For the text-containing cell, return its midpoint in (x, y) coordinate format. 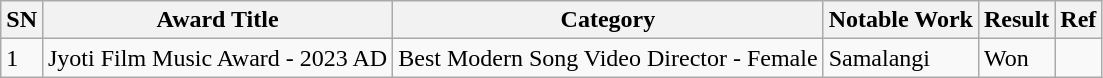
SN (22, 20)
Samalangi (900, 58)
Jyoti Film Music Award - 2023 AD (217, 58)
Best Modern Song Video Director - Female (608, 58)
1 (22, 58)
Ref (1078, 20)
Award Title (217, 20)
Won (1016, 58)
Notable Work (900, 20)
Result (1016, 20)
Category (608, 20)
